Capture the cell that displays the provided text and extract its [X, Y] central coordinate. 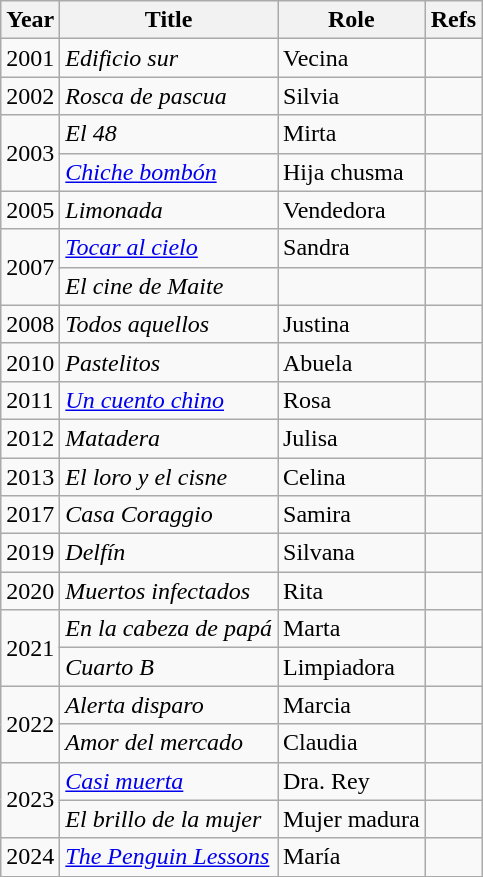
2005 [30, 210]
Un cuento chino [169, 400]
Edificio sur [169, 58]
Role [352, 20]
En la cabeza de papá [169, 629]
Julisa [352, 438]
2020 [30, 591]
Samira [352, 515]
Pastelitos [169, 362]
2024 [30, 857]
Cuarto B [169, 667]
2012 [30, 438]
Limpiadora [352, 667]
Rita [352, 591]
2010 [30, 362]
El loro y el cisne [169, 477]
Vendedora [352, 210]
Rosca de pascua [169, 96]
Title [169, 20]
Muertos infectados [169, 591]
2007 [30, 267]
Justina [352, 324]
Year [30, 20]
El brillo de la mujer [169, 819]
Casi muerta [169, 781]
2023 [30, 800]
Refs [453, 20]
Casa Coraggio [169, 515]
Chiche bombón [169, 172]
Todos aquellos [169, 324]
Sandra [352, 248]
Rosa [352, 400]
2022 [30, 724]
Marcia [352, 705]
Amor del mercado [169, 743]
Mujer madura [352, 819]
Hija chusma [352, 172]
Delfín [169, 553]
Tocar al cielo [169, 248]
María [352, 857]
Marta [352, 629]
Alerta disparo [169, 705]
Limonada [169, 210]
2011 [30, 400]
Silvia [352, 96]
2021 [30, 648]
The Penguin Lessons [169, 857]
2013 [30, 477]
Abuela [352, 362]
Vecina [352, 58]
Dra. Rey [352, 781]
2019 [30, 553]
2003 [30, 153]
Celina [352, 477]
2017 [30, 515]
2002 [30, 96]
Matadera [169, 438]
El 48 [169, 134]
Mirta [352, 134]
Silvana [352, 553]
2008 [30, 324]
Claudia [352, 743]
2001 [30, 58]
El cine de Maite [169, 286]
